Output the (x, y) coordinate of the center of the cell containing the given text.  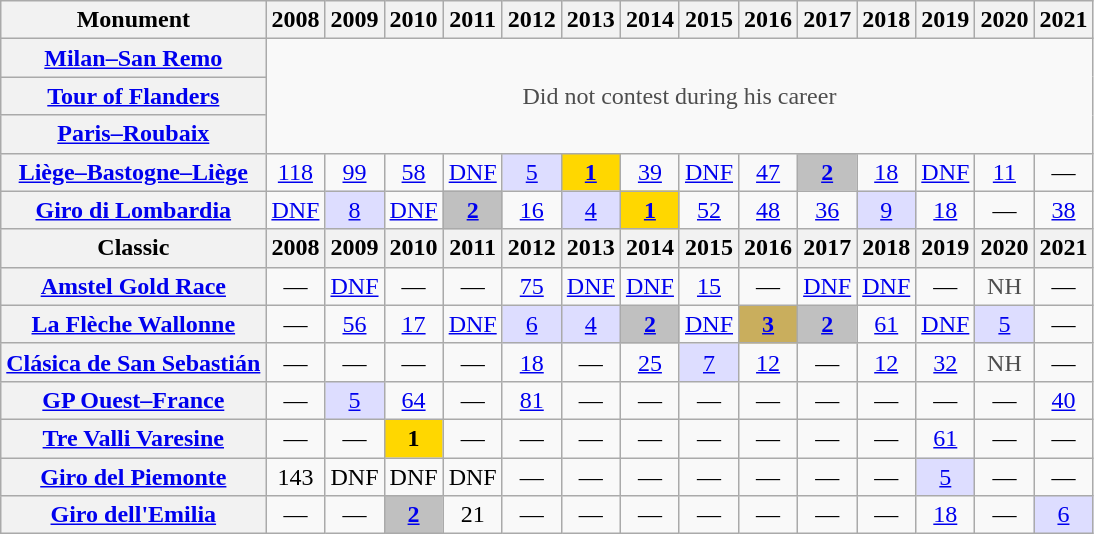
Clásica de San Sebastián (134, 362)
3 (768, 324)
21 (472, 515)
118 (296, 172)
58 (414, 172)
La Flèche Wallonne (134, 324)
11 (1004, 172)
64 (414, 400)
Milan–San Remo (134, 58)
16 (532, 210)
25 (650, 362)
143 (296, 477)
40 (1064, 400)
Amstel Gold Race (134, 286)
48 (768, 210)
17 (414, 324)
Classic (134, 248)
99 (354, 172)
GP Ouest–France (134, 400)
8 (354, 210)
81 (532, 400)
7 (708, 362)
Giro di Lombardia (134, 210)
Paris–Roubaix (134, 134)
Monument (134, 20)
Giro dell'Emilia (134, 515)
47 (768, 172)
Tre Valli Varesine (134, 438)
36 (828, 210)
39 (650, 172)
52 (708, 210)
38 (1064, 210)
75 (532, 286)
Giro del Piemonte (134, 477)
Liège–Bastogne–Liège (134, 172)
9 (886, 210)
Did not contest during his career (680, 96)
Tour of Flanders (134, 96)
15 (708, 286)
56 (354, 324)
32 (946, 362)
